Provide the [x, y] coordinate of the cell's center where the given text is located.  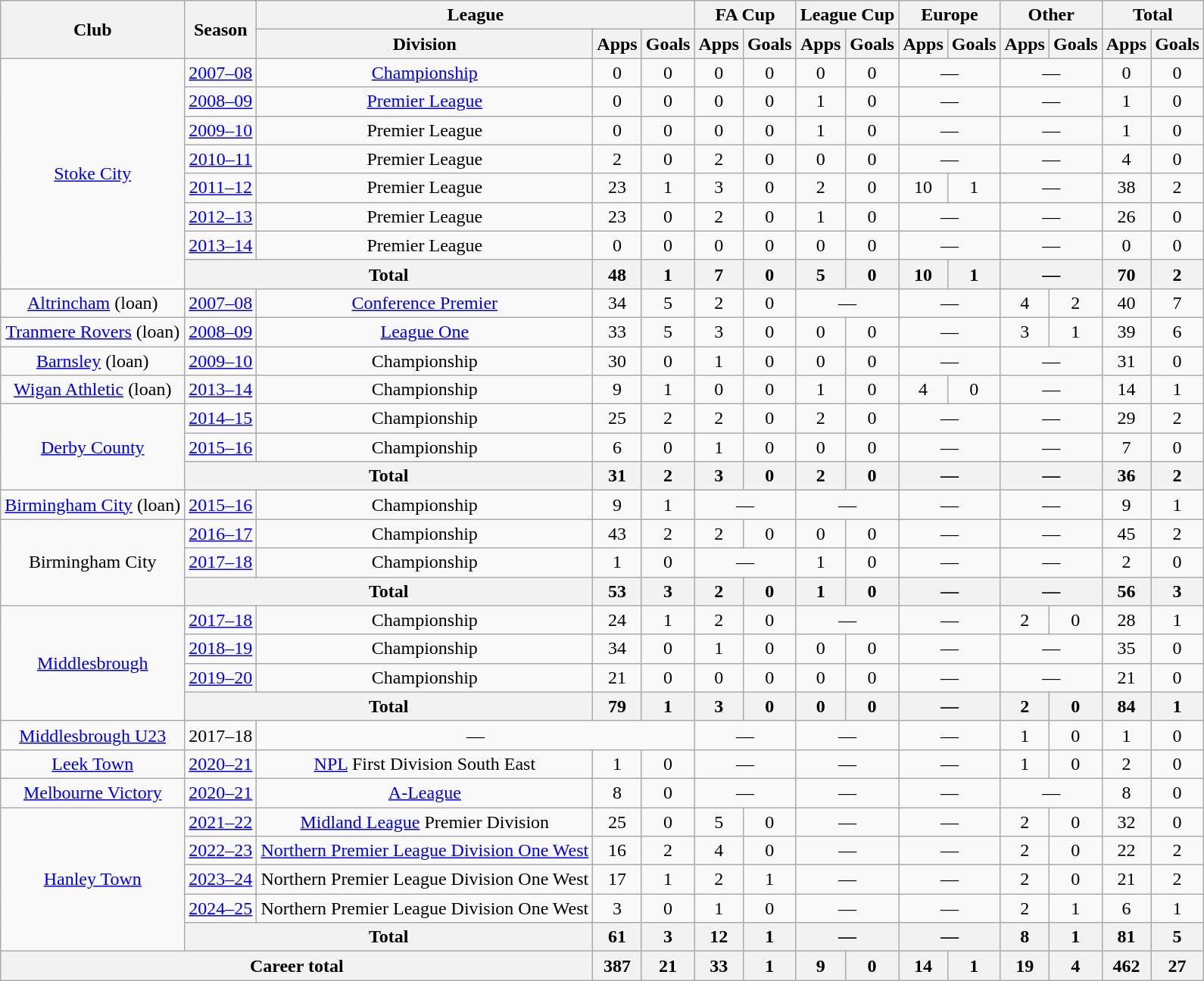
Tranmere Rovers (loan) [92, 332]
2024–25 [221, 908]
2019–20 [221, 677]
30 [617, 361]
40 [1126, 303]
Leek Town [92, 764]
Derby County [92, 447]
2021–22 [221, 821]
56 [1126, 591]
Midland League Premier Division [425, 821]
29 [1126, 419]
22 [1126, 851]
26 [1126, 216]
39 [1126, 332]
79 [617, 706]
Europe [950, 15]
81 [1126, 937]
36 [1126, 476]
Middlesbrough U23 [92, 735]
Stoke City [92, 173]
NPL First Division South East [425, 764]
45 [1126, 534]
2010–11 [221, 159]
27 [1177, 966]
38 [1126, 188]
2023–24 [221, 880]
2022–23 [221, 851]
19 [1025, 966]
Altrincham (loan) [92, 303]
32 [1126, 821]
48 [617, 274]
Hanley Town [92, 879]
24 [617, 620]
2018–19 [221, 649]
Division [425, 44]
Melbourne Victory [92, 793]
Wigan Athletic (loan) [92, 390]
League Cup [847, 15]
12 [719, 937]
43 [617, 534]
Club [92, 30]
League [476, 15]
2012–13 [221, 216]
2014–15 [221, 419]
Conference Premier [425, 303]
35 [1126, 649]
Barnsley (loan) [92, 361]
84 [1126, 706]
League One [425, 332]
Career total [297, 966]
FA Cup [745, 15]
462 [1126, 966]
Birmingham City (loan) [92, 505]
A-League [425, 793]
53 [617, 591]
Season [221, 30]
2011–12 [221, 188]
387 [617, 966]
28 [1126, 620]
17 [617, 880]
2016–17 [221, 534]
Other [1051, 15]
70 [1126, 274]
61 [617, 937]
Birmingham City [92, 562]
16 [617, 851]
Middlesbrough [92, 663]
